Search for the cell housing the specified text and yield its [X, Y] center coordinate. 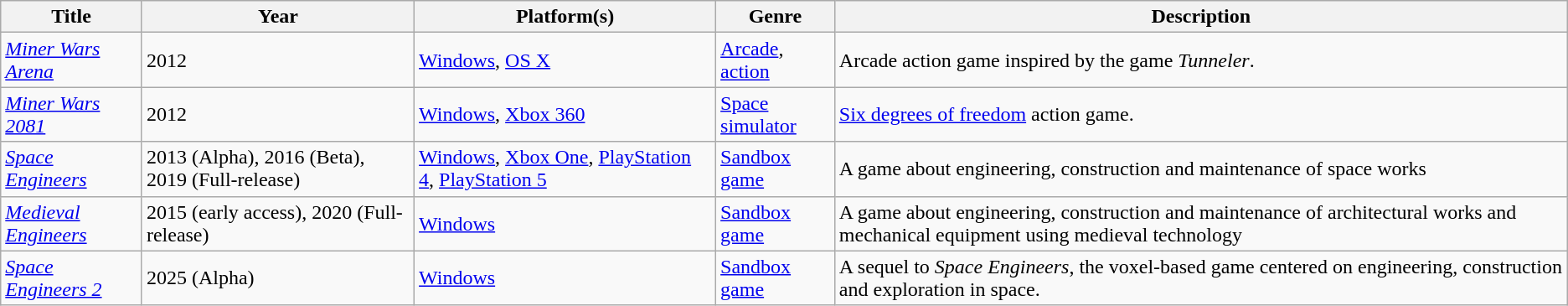
2013 (Alpha), 2016 (Beta), 2019 (Full-release) [278, 169]
Space simulator [776, 114]
Windows, OS X [565, 60]
Year [278, 17]
Medieval Engineers [72, 223]
Arcade action game inspired by the game Tunneler. [1201, 60]
2025 (Alpha) [278, 278]
A game about engineering, construction and maintenance of space works [1201, 169]
Space Engineers 2 [72, 278]
Arcade, action [776, 60]
Miner Wars 2081 [72, 114]
A game about engineering, construction and maintenance of architectural works and mechanical equipment using medieval technology [1201, 223]
Windows, Xbox One, PlayStation 4, PlayStation 5 [565, 169]
Platform(s) [565, 17]
Windows, Xbox 360 [565, 114]
Miner Wars Arena [72, 60]
2015 (early access), 2020 (Full-release) [278, 223]
Six degrees of freedom action game. [1201, 114]
Description [1201, 17]
Space Engineers [72, 169]
Title [72, 17]
Genre [776, 17]
A sequel to Space Engineers, the voxel-based game centered on engineering, construction and exploration in space. [1201, 278]
